Scan for the cell matching the given text and deliver its (X, Y) coordinate at center. 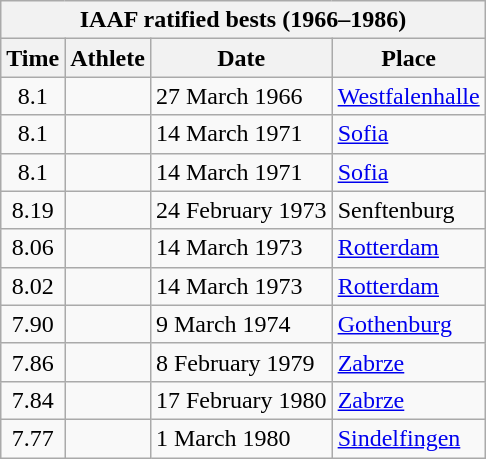
9 March 1974 (241, 324)
17 February 1980 (241, 400)
Date (241, 58)
8 February 1979 (241, 362)
1 March 1980 (241, 438)
IAAF ratified bests (1966–1986) (243, 20)
Gothenburg (408, 324)
Sindelfingen (408, 438)
27 March 1966 (241, 96)
Senftenburg (408, 210)
Time (33, 58)
8.02 (33, 286)
Place (408, 58)
7.84 (33, 400)
8.06 (33, 248)
24 February 1973 (241, 210)
8.19 (33, 210)
Westfalenhalle (408, 96)
7.86 (33, 362)
Athlete (108, 58)
7.77 (33, 438)
7.90 (33, 324)
